Identify which cell holds the provided text, then report its [X, Y] central coordinate. 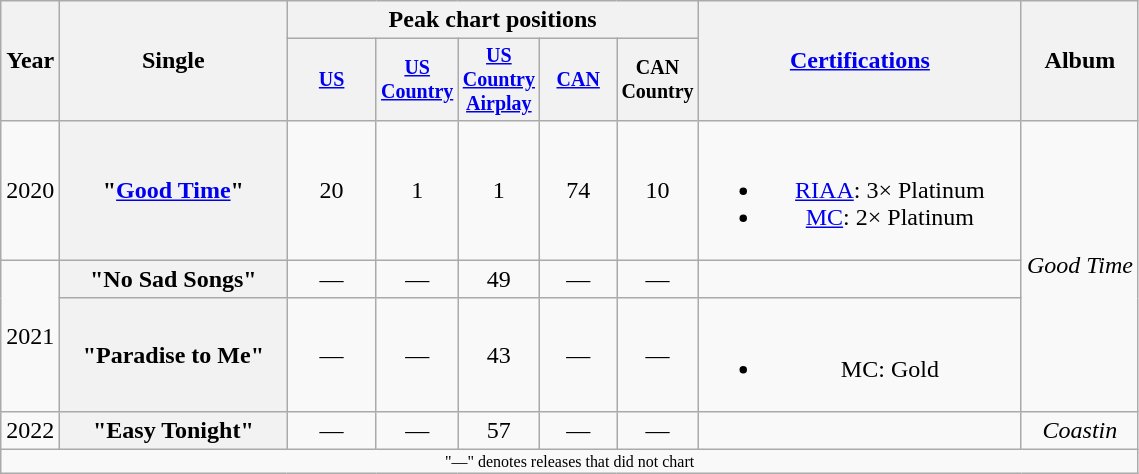
Good Time [1080, 266]
Coastin [1080, 430]
2021 [30, 336]
CAN [578, 80]
Single [174, 61]
74 [578, 190]
2020 [30, 190]
"Good Time" [174, 190]
Year [30, 61]
Album [1080, 61]
US Country Airplay [499, 80]
Peak chart positions [492, 20]
20 [332, 190]
43 [499, 354]
"Paradise to Me" [174, 354]
"—" denotes releases that did not chart [570, 462]
10 [658, 190]
"Easy Tonight" [174, 430]
US [332, 80]
57 [499, 430]
"No Sad Songs" [174, 279]
2022 [30, 430]
Certifications [860, 61]
CAN Country [658, 80]
MC: Gold [860, 354]
RIAA: 3× PlatinumMC: 2× Platinum [860, 190]
49 [499, 279]
US Country [417, 80]
